Locate the cell with the specified text and output its [X, Y] center coordinate. 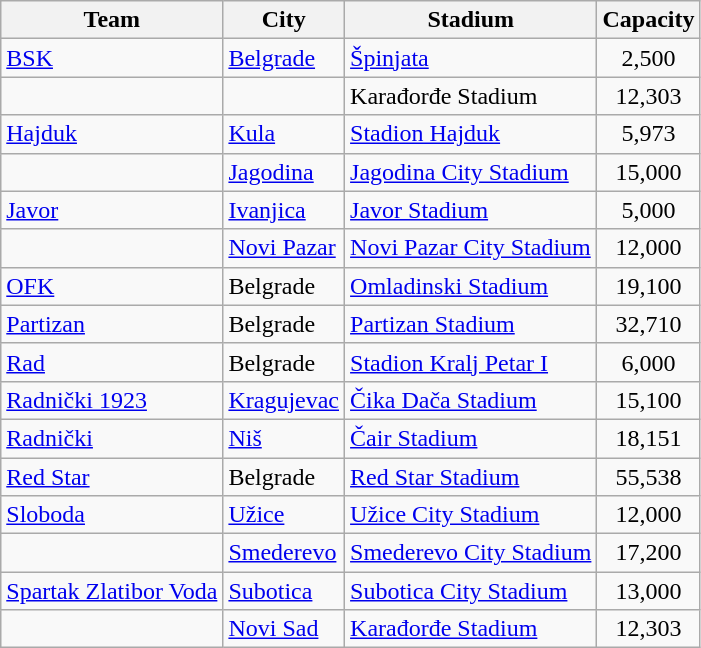
Stadium [471, 20]
Niš [284, 438]
Stadion Hajduk [471, 134]
Red Star [112, 477]
55,538 [648, 477]
Smederevo [284, 553]
Smederevo City Stadium [471, 553]
Novi Sad [284, 629]
Subotica City Stadium [471, 591]
18,151 [648, 438]
OFK [112, 286]
Javor [112, 210]
Užice City Stadium [471, 515]
Partizan [112, 324]
Kragujevac [284, 400]
6,000 [648, 362]
Stadion Kralj Petar I [471, 362]
Javor Stadium [471, 210]
City [284, 20]
5,973 [648, 134]
Capacity [648, 20]
Radnički 1923 [112, 400]
Novi Pazar City Stadium [471, 248]
32,710 [648, 324]
Kula [284, 134]
Čika Dača Stadium [471, 400]
Jagodina [284, 172]
Subotica [284, 591]
17,200 [648, 553]
Rad [112, 362]
15,000 [648, 172]
Čair Stadium [471, 438]
Radnički [112, 438]
Spartak Zlatibor Voda [112, 591]
Red Star Stadium [471, 477]
15,100 [648, 400]
BSK [112, 58]
2,500 [648, 58]
Omladinski Stadium [471, 286]
Ivanjica [284, 210]
Jagodina City Stadium [471, 172]
Partizan Stadium [471, 324]
Užice [284, 515]
5,000 [648, 210]
Špinjata [471, 58]
Sloboda [112, 515]
19,100 [648, 286]
Hajduk [112, 134]
Novi Pazar [284, 248]
Team [112, 20]
13,000 [648, 591]
